For the text-containing cell, return its midpoint in (X, Y) coordinate format. 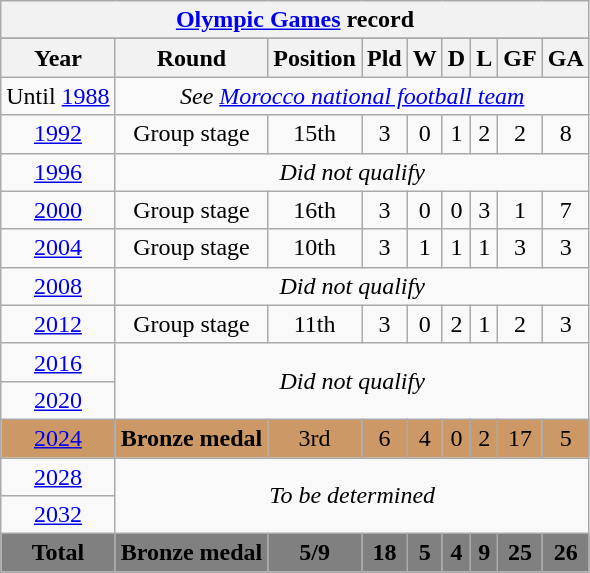
16th (315, 210)
17 (520, 438)
2024 (58, 438)
9 (484, 553)
15th (315, 134)
Until 1988 (58, 96)
2028 (58, 477)
26 (566, 553)
Round (192, 58)
2016 (58, 362)
GA (566, 58)
6 (385, 438)
GF (520, 58)
See Morocco national football team (352, 96)
8 (566, 134)
25 (520, 553)
18 (385, 553)
2012 (58, 324)
11th (315, 324)
D (456, 58)
To be determined (352, 496)
Olympic Games record (295, 20)
2000 (58, 210)
1992 (58, 134)
3rd (315, 438)
2032 (58, 515)
Pld (385, 58)
Year (58, 58)
W (424, 58)
Position (315, 58)
10th (315, 248)
2008 (58, 286)
5/9 (315, 553)
2020 (58, 400)
L (484, 58)
1996 (58, 172)
7 (566, 210)
2004 (58, 248)
Total (58, 553)
